Locate the cell with the specified text and output its [x, y] center coordinate. 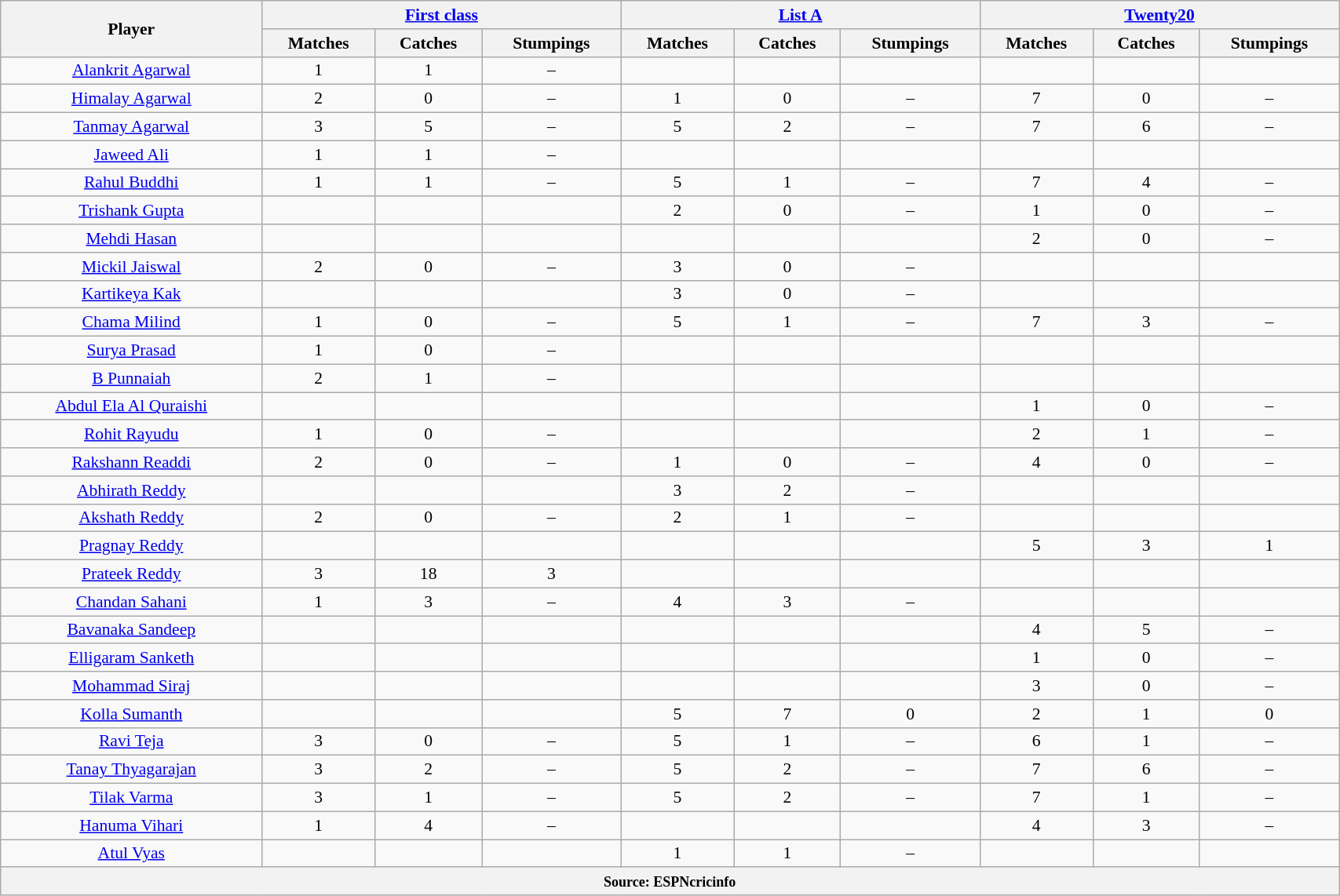
Kartikeya Kak [132, 294]
Ravi Teja [132, 741]
Abhirath Reddy [132, 490]
18 [429, 574]
Elligaram Sanketh [132, 658]
Rohit Rayudu [132, 435]
Rakshann Readdi [132, 462]
Rahul Buddhi [132, 183]
Prateek Reddy [132, 574]
Abdul Ela Al Quraishi [132, 406]
Chandan Sahani [132, 602]
Surya Prasad [132, 351]
Atul Vyas [132, 854]
Pragnay Reddy [132, 546]
Mohammad Siraj [132, 686]
Tanmay Agarwal [132, 127]
Kolla Sumanth [132, 714]
Hanuma Vihari [132, 825]
Himalay Agarwal [132, 99]
Jaweed Ali [132, 155]
Akshath Reddy [132, 518]
Chama Milind [132, 322]
Player [132, 28]
Tilak Varma [132, 798]
Twenty20 [1159, 15]
Tanay Thyagarajan [132, 770]
Bavanaka Sandeep [132, 630]
Trishank Gupta [132, 211]
Mickil Jaiswal [132, 267]
List A [801, 15]
Mehdi Hasan [132, 239]
Alankrit Agarwal [132, 71]
First class [441, 15]
B Punnaiah [132, 378]
Source: ESPNcricinfo [670, 882]
